Provide the (X, Y) coordinate of the cell's center where the given text is located.  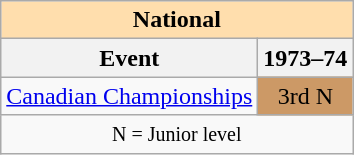
Canadian Championships (130, 96)
N = Junior level (177, 134)
Event (130, 58)
1973–74 (306, 58)
3rd N (306, 96)
National (177, 20)
